Identify which cell holds the provided text, then report its [X, Y] central coordinate. 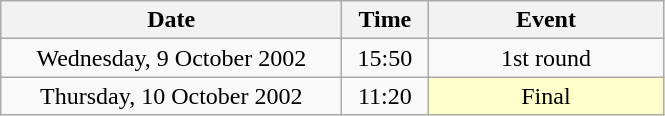
1st round [546, 58]
15:50 [385, 58]
Final [546, 96]
Thursday, 10 October 2002 [172, 96]
Date [172, 20]
Wednesday, 9 October 2002 [172, 58]
Time [385, 20]
11:20 [385, 96]
Event [546, 20]
